Return [x, y] of the center of cell containing provided text 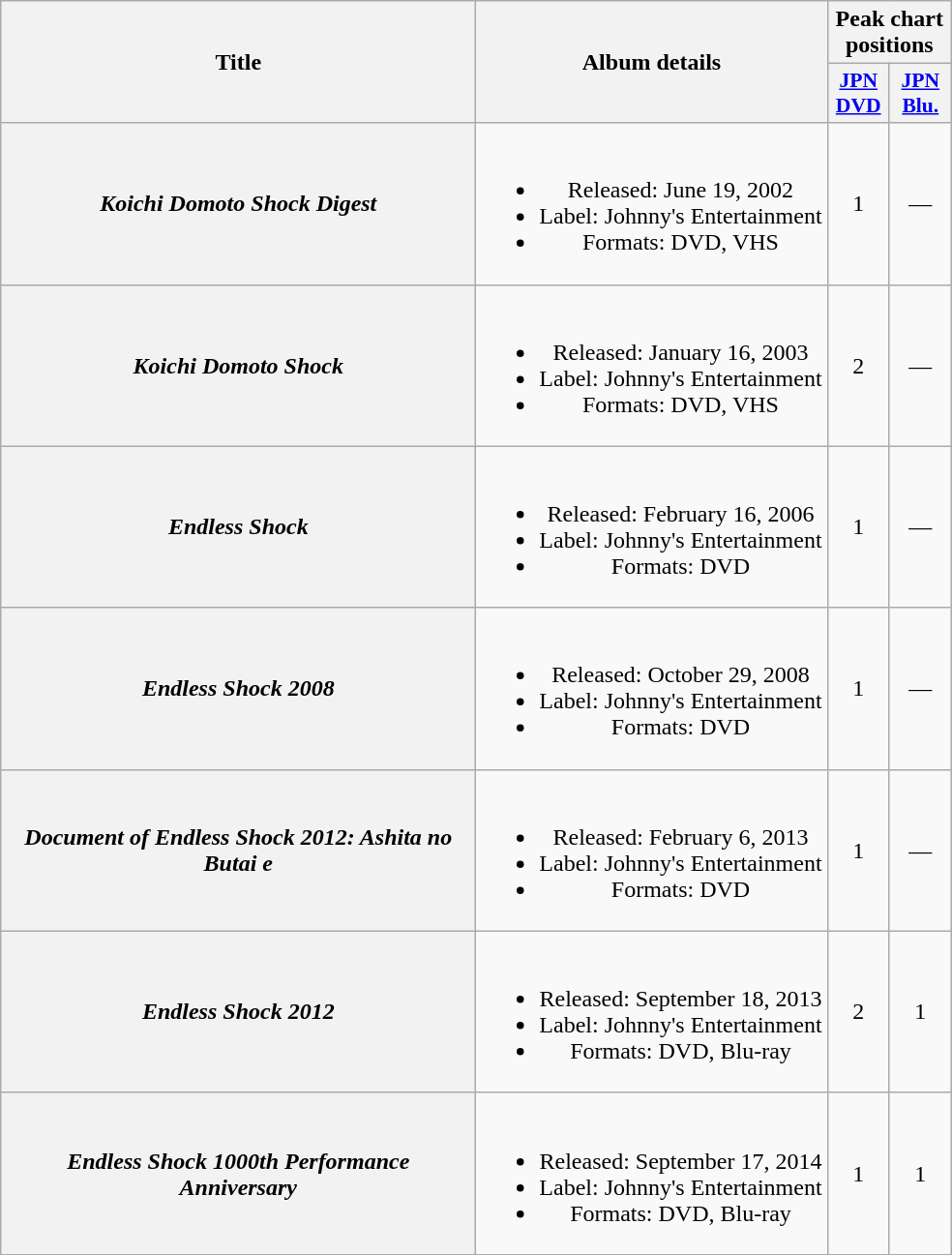
Released: September 18, 2013Label: Johnny's EntertainmentFormats: DVD, Blu-ray [652, 1012]
Koichi Domoto Shock Digest [238, 203]
Koichi Domoto Shock [238, 366]
Endless Shock 2012 [238, 1012]
Title [238, 62]
Released: February 6, 2013Label: Johnny's EntertainmentFormats: DVD [652, 850]
Endless Shock [238, 526]
Peak chart positions [889, 33]
Released: September 17, 2014Label: Johnny's EntertainmentFormats: DVD, Blu-ray [652, 1173]
Released: February 16, 2006Label: Johnny's EntertainmentFormats: DVD [652, 526]
Album details [652, 62]
Released: January 16, 2003Label: Johnny's EntertainmentFormats: DVD, VHS [652, 366]
Document of Endless Shock 2012: Ashita no Butai e [238, 850]
Endless Shock 1000th Performance Anniversary [238, 1173]
Released: October 29, 2008Label: Johnny's EntertainmentFormats: DVD [652, 689]
JPNDVD [858, 93]
Endless Shock 2008 [238, 689]
JPNBlu. [920, 93]
Released: June 19, 2002Label: Johnny's EntertainmentFormats: DVD, VHS [652, 203]
